Extract the (x, y) coordinate from the center of the cell holding the provided text.  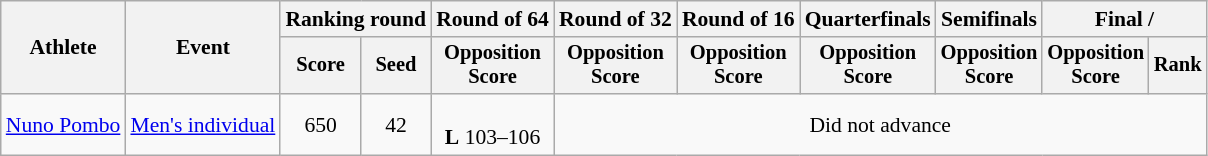
42 (396, 124)
Event (202, 48)
Final / (1124, 19)
Men's individual (202, 124)
Seed (396, 66)
650 (320, 124)
Athlete (64, 48)
Ranking round (356, 19)
Round of 16 (738, 19)
Round of 32 (616, 19)
Rank (1178, 66)
Round of 64 (492, 19)
L 103–106 (492, 124)
Nuno Pombo (64, 124)
Semifinals (990, 19)
Quarterfinals (868, 19)
Did not advance (880, 124)
Score (320, 66)
